Determine the [X, Y] coordinate at the center of the cell enclosing the given text.  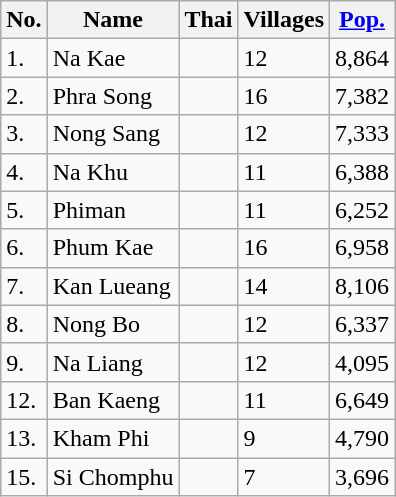
6,649 [362, 400]
5. [24, 210]
Villages [284, 20]
4,790 [362, 438]
14 [284, 286]
2. [24, 96]
6,958 [362, 248]
Kan Lueang [113, 286]
Na Liang [113, 362]
7. [24, 286]
12. [24, 400]
7,382 [362, 96]
4,095 [362, 362]
3,696 [362, 477]
Na Kae [113, 58]
6,337 [362, 324]
15. [24, 477]
Phra Song [113, 96]
13. [24, 438]
8,864 [362, 58]
8,106 [362, 286]
4. [24, 172]
Phum Kae [113, 248]
6. [24, 248]
Pop. [362, 20]
8. [24, 324]
7 [284, 477]
3. [24, 134]
Kham Phi [113, 438]
6,388 [362, 172]
Ban Kaeng [113, 400]
Si Chomphu [113, 477]
1. [24, 58]
Name [113, 20]
Nong Sang [113, 134]
Na Khu [113, 172]
Thai [208, 20]
9. [24, 362]
6,252 [362, 210]
Phiman [113, 210]
Nong Bo [113, 324]
No. [24, 20]
9 [284, 438]
7,333 [362, 134]
